Extract the (X, Y) coordinate from the center of the cell holding the provided text.  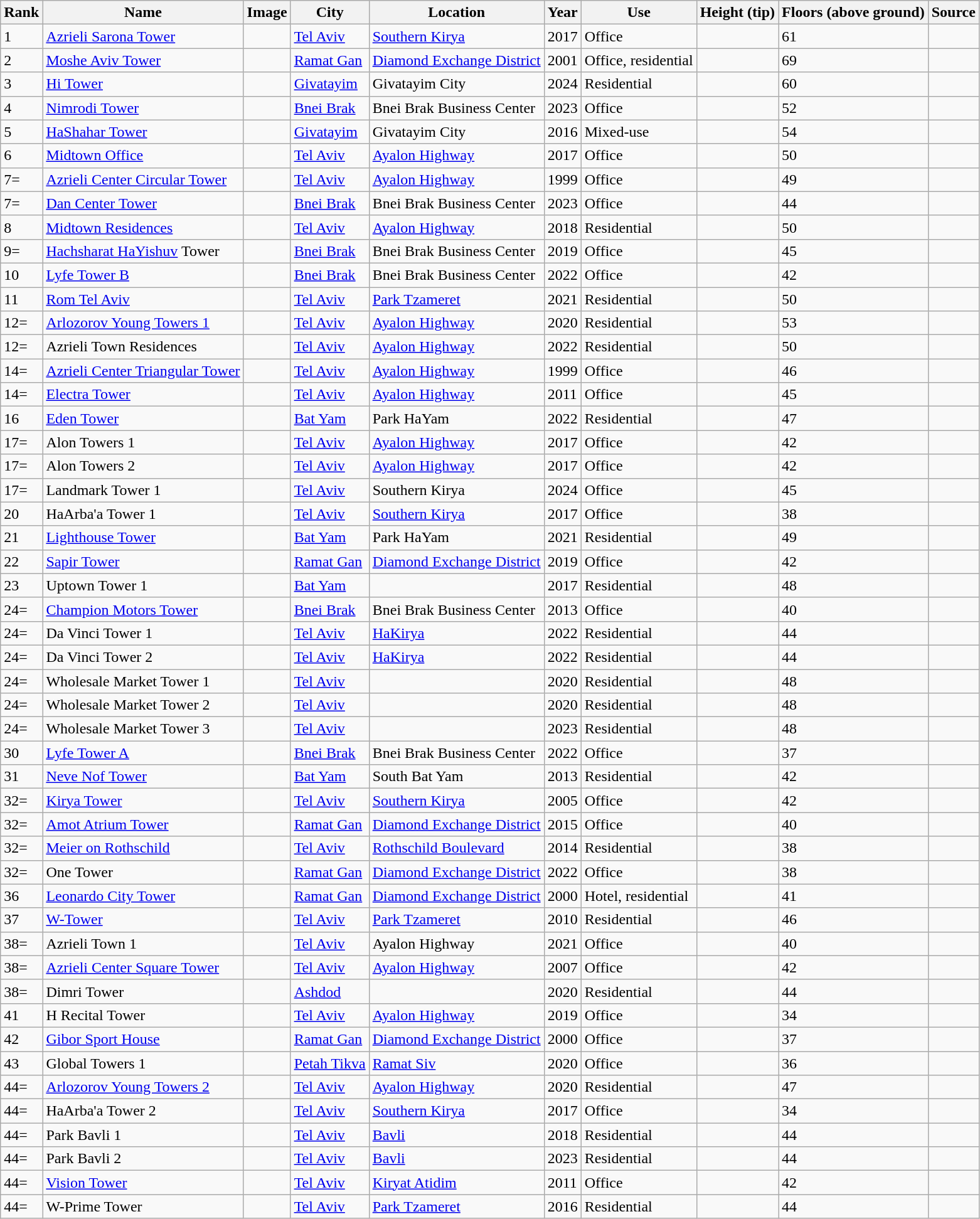
Midtown Residences (143, 227)
Midtown Office (143, 156)
52 (853, 108)
1 (21, 36)
2014 (562, 848)
2 (21, 60)
Wholesale Market Tower 1 (143, 681)
Hi Tower (143, 84)
Image (267, 13)
Azrieli Center Triangular Tower (143, 371)
HaArba'a Tower 1 (143, 514)
Lyfe Tower A (143, 753)
Ashdod (330, 991)
Height (tip) (737, 13)
Wholesale Market Tower 2 (143, 705)
2007 (562, 967)
Azrieli Center Square Tower (143, 967)
W-Prime Tower (143, 1206)
Dimri Tower (143, 991)
Kirya Tower (143, 801)
Wholesale Market Tower 3 (143, 729)
Global Towers 1 (143, 1063)
Rom Tel Aviv (143, 299)
Park Bavli 2 (143, 1159)
Ramat Siv (457, 1063)
Rank (21, 13)
Petah Tikva (330, 1063)
Landmark Tower 1 (143, 490)
One Tower (143, 872)
20 (21, 514)
22 (21, 562)
Office, residential (639, 60)
60 (853, 84)
Azrieli Town 1 (143, 944)
54 (853, 132)
31 (21, 777)
Year (562, 13)
Eden Tower (143, 418)
Meier on Rothschild (143, 848)
Alon Towers 2 (143, 466)
4 (21, 108)
Hachsharat HaYishuv Tower (143, 251)
Leonardo City Tower (143, 896)
2005 (562, 801)
2015 (562, 824)
Da Vinci Tower 1 (143, 633)
Park Bavli 1 (143, 1135)
11 (21, 299)
Moshe Aviv Tower (143, 60)
Da Vinci Tower 2 (143, 657)
9= (21, 251)
Kiryat Atidim (457, 1183)
Neve Nof Tower (143, 777)
Source (954, 13)
Vision Tower (143, 1183)
Dan Center Tower (143, 203)
Arlozorov Young Towers 1 (143, 323)
Lyfe Tower B (143, 275)
61 (853, 36)
W-Tower (143, 920)
69 (853, 60)
Sapir Tower (143, 562)
H Recital Tower (143, 1015)
6 (21, 156)
South Bat Yam (457, 777)
Alon Towers 1 (143, 442)
City (330, 13)
Arlozorov Young Towers 2 (143, 1087)
Uptown Tower 1 (143, 585)
30 (21, 753)
Azrieli Sarona Tower (143, 36)
Floors (above ground) (853, 13)
53 (853, 323)
10 (21, 275)
2001 (562, 60)
21 (21, 538)
43 (21, 1063)
Lighthouse Tower (143, 538)
Azrieli Center Circular Tower (143, 179)
16 (21, 418)
5 (21, 132)
3 (21, 84)
Azrieli Town Residences (143, 347)
Use (639, 13)
Mixed-use (639, 132)
HaArba'a Tower 2 (143, 1111)
23 (21, 585)
Nimrodi Tower (143, 108)
2010 (562, 920)
Electra Tower (143, 395)
Name (143, 13)
Rothschild Boulevard (457, 848)
Amot Atrium Tower (143, 824)
Location (457, 13)
8 (21, 227)
HaShahar Tower (143, 132)
Gibor Sport House (143, 1039)
Hotel, residential (639, 896)
Champion Motors Tower (143, 609)
